Capture the cell that displays the provided text and extract its (X, Y) central coordinate. 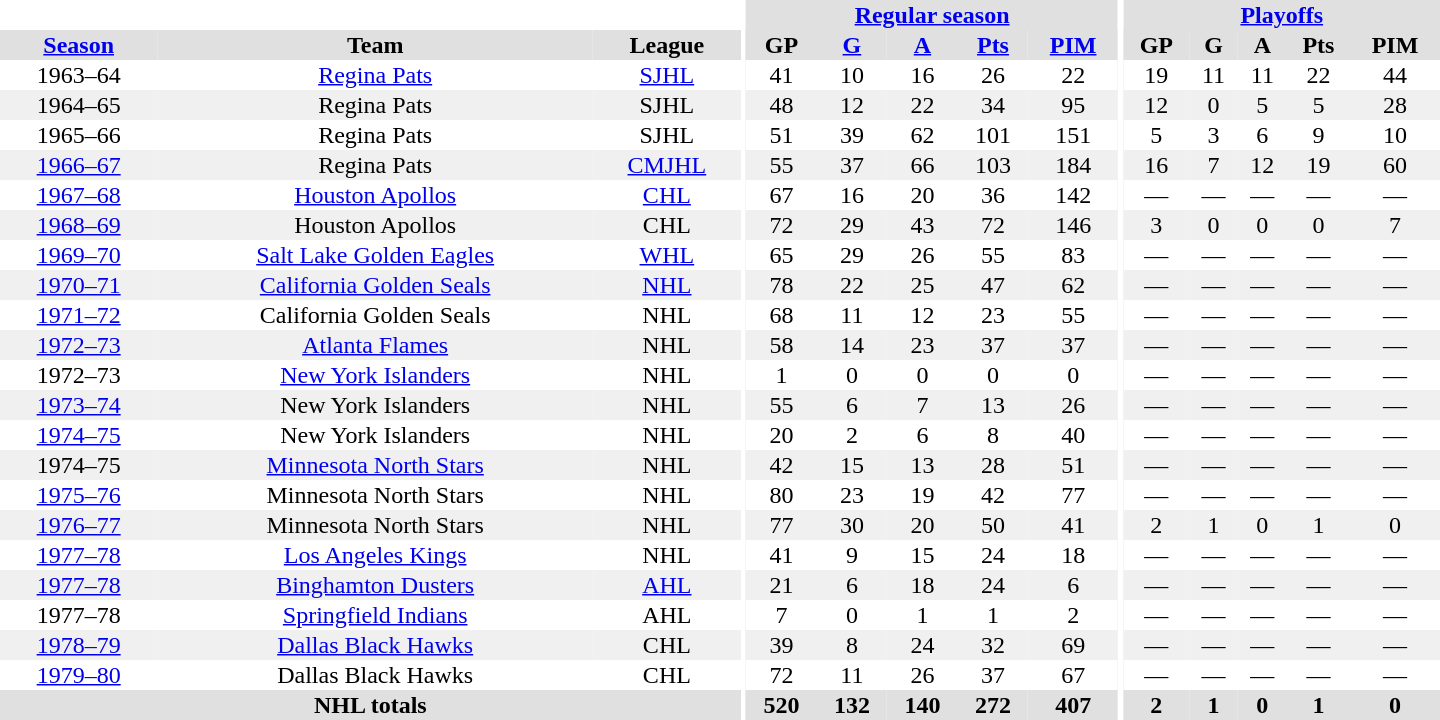
43 (922, 225)
Playoffs (1282, 15)
48 (782, 105)
1963–64 (78, 75)
520 (782, 705)
34 (994, 105)
1965–66 (78, 135)
272 (994, 705)
80 (782, 495)
Binghamton Dusters (375, 585)
Atlanta Flames (375, 345)
184 (1073, 165)
30 (852, 525)
132 (852, 705)
44 (1395, 75)
407 (1073, 705)
1964–65 (78, 105)
21 (782, 585)
65 (782, 255)
36 (994, 195)
Regular season (932, 15)
142 (1073, 195)
1968–69 (78, 225)
151 (1073, 135)
1966–67 (78, 165)
103 (994, 165)
1971–72 (78, 315)
1967–68 (78, 195)
68 (782, 315)
Team (375, 45)
1975–76 (78, 495)
32 (994, 645)
69 (1073, 645)
40 (1073, 435)
14 (852, 345)
50 (994, 525)
1969–70 (78, 255)
78 (782, 285)
CMJHL (667, 165)
1970–71 (78, 285)
Springfield Indians (375, 615)
95 (1073, 105)
Season (78, 45)
25 (922, 285)
1973–74 (78, 405)
1978–79 (78, 645)
140 (922, 705)
83 (1073, 255)
66 (922, 165)
1976–77 (78, 525)
Los Angeles Kings (375, 555)
58 (782, 345)
101 (994, 135)
NHL totals (370, 705)
League (667, 45)
WHL (667, 255)
60 (1395, 165)
47 (994, 285)
Salt Lake Golden Eagles (375, 255)
1979–80 (78, 675)
146 (1073, 225)
